Provide the (X, Y) coordinate of the cell's center where the given text is located.  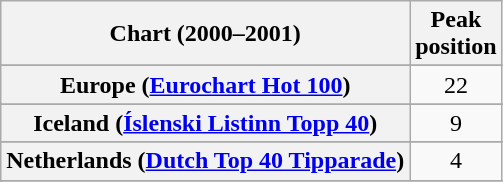
Europe (Eurochart Hot 100) (206, 85)
Netherlands (Dutch Top 40 Tipparade) (206, 161)
Iceland (Íslenski Listinn Topp 40) (206, 123)
22 (456, 85)
Chart (2000–2001) (206, 34)
4 (456, 161)
Peakposition (456, 34)
9 (456, 123)
